Detect which cell encompasses the target text, then output its [X, Y] center coordinate. 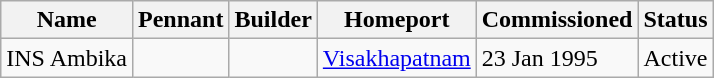
Active [676, 58]
Builder [273, 20]
Status [676, 20]
23 Jan 1995 [557, 58]
Commissioned [557, 20]
Name [67, 20]
Visakhapatnam [396, 58]
Homeport [396, 20]
INS Ambika [67, 58]
Pennant [180, 20]
